Return (x, y) of the center of cell containing provided text 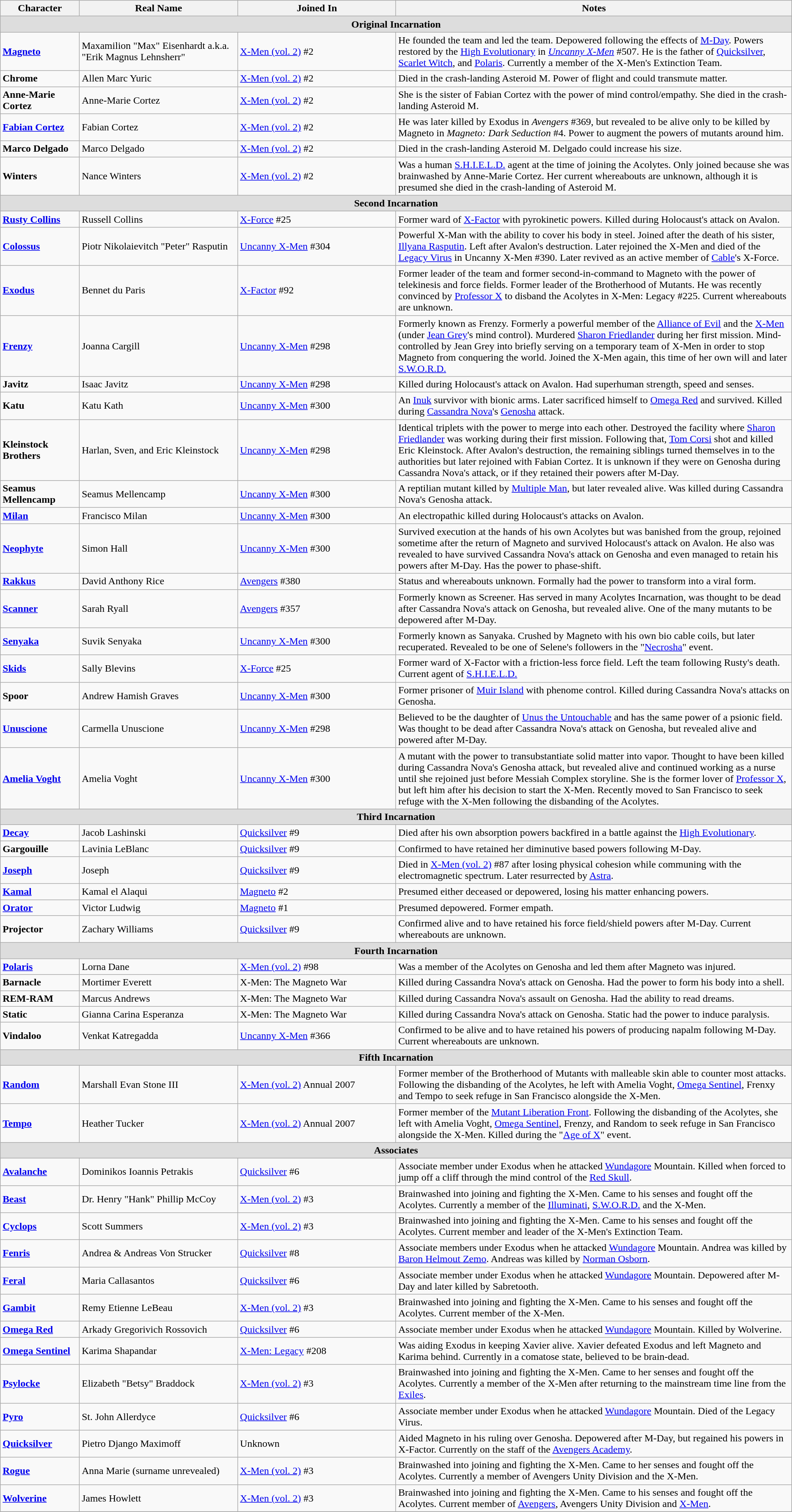
Confirmed to be alive and to have retained his powers of producing napalm following M-Day. Current whereabouts are unknown. (594, 1036)
Pietro Django Maximoff (159, 1443)
Tempo (40, 1123)
Brainwashed into joining and fighting the X-Men. Came to his senses and fought off the Acolytes. Current member of the X-Men. (594, 1308)
James Howlett (159, 1498)
Lavinia LeBlanc (159, 849)
Katu (40, 406)
Former ward of X-Factor with a friction-less force field. Left the team following Rusty's death. Current agent of S.H.I.E.L.D. (594, 669)
Second Incarnation (396, 203)
Javitz (40, 384)
Andrew Hamish Graves (159, 695)
Associate members under Exodus when he attacked Wundagore Mountain. Andrea was killed by Baron Helmout Zemo. Andreas was killed by Norman Osborn. (594, 1254)
X-Men: Legacy #208 (317, 1351)
Marshall Evan Stone III (159, 1084)
Dominikos Ioannis Petrakis (159, 1172)
Original Incarnation (396, 24)
Vindaloo (40, 1036)
Cyclops (40, 1226)
Joanna Cargill (159, 346)
Real Name (159, 8)
Died after his own absorption powers backfired in a battle against the High Evolutionary. (594, 832)
Milan (40, 516)
Spoor (40, 695)
Associate member under Exodus when he attacked Wundagore Mountain. Killed by Wolverine. (594, 1329)
Fenris (40, 1254)
REM-RAM (40, 998)
Carmella Unuscione (159, 728)
Killed during Cassandra Nova's attack on Genosha. Had the power to form his body into a shell. (594, 983)
Francisco Milan (159, 516)
Harlan, Sven, and Eric Kleinstock (159, 450)
Unknown (317, 1443)
Isaac Javitz (159, 384)
Remy Etienne LeBeau (159, 1308)
Maxamilion "Max" Eisenhardt a.k.a. "Erik Magnus Lehnsherr" (159, 51)
Beast (40, 1199)
Pyro (40, 1417)
Kleinstock Brothers (40, 450)
Victor Ludwig (159, 908)
A reptilian mutant killed by Multiple Man, but later revealed alive. Was killed during Cassandra Nova's Genosha attack. (594, 494)
Magneto (40, 51)
Killed during Cassandra Nova's attack on Genosha. Static had the power to induce paralysis. (594, 1014)
Venkat Katregadda (159, 1036)
Katu Kath (159, 406)
Joined In (317, 8)
Anna Marie (surname unrevealed) (159, 1471)
Senyaka (40, 641)
Chrome (40, 79)
Third Incarnation (396, 817)
Associate member under Exodus when he attacked Wundagore Mountain. Died of the Legacy Virus. (594, 1417)
Quicksilver #8 (317, 1254)
Allen Marc Yuric (159, 79)
Associate member under Exodus when he attacked Wundagore Mountain. Depowered after M-Day and later killed by Sabretooth. (594, 1280)
Omega Red (40, 1329)
X-Men (vol. 2) #98 (317, 967)
Killed during Holocaust's attack on Avalon. Had superhuman strength, speed and senses. (594, 384)
Bennet du Paris (159, 290)
Maria Callasantos (159, 1280)
Gargouille (40, 849)
Frenzy (40, 346)
Associate member under Exodus when he attacked Wundagore Mountain. Killed when forced to jump off a cliff through the mind control of the Red Skull. (594, 1172)
Unuscione (40, 728)
Was a member of the Acolytes on Genosha and led them after Magneto was injured. (594, 967)
Gianna Carina Esperanza (159, 1014)
Neophyte (40, 548)
Died in the crash-landing Asteroid M. Power of flight and could transmute matter. (594, 79)
Russell Collins (159, 219)
Mortimer Everett (159, 983)
Presumed either deceased or depowered, losing his matter enhancing powers. (594, 892)
Avalanche (40, 1172)
Avengers #357 (317, 608)
Rogue (40, 1471)
Rusty Collins (40, 219)
Scott Summers (159, 1226)
David Anthony Rice (159, 581)
Magneto #2 (317, 892)
Zachary Williams (159, 929)
Jacob Lashinski (159, 832)
Character (40, 8)
Static (40, 1014)
Polaris (40, 967)
Projector (40, 929)
St. John Allerdyce (159, 1417)
Heather Tucker (159, 1123)
She is the sister of Fabian Cortez with the power of mind control/empathy. She died in the crash-landing Asteroid M. (594, 100)
Random (40, 1084)
Psylocke (40, 1384)
Arkady Gregorivich Rossovich (159, 1329)
Gambit (40, 1308)
Colossus (40, 246)
Rakkus (40, 581)
Orator (40, 908)
Barnacle (40, 983)
Skids (40, 669)
Killed during Cassandra Nova's assault on Genosha. Had the ability to read dreams. (594, 998)
Exodus (40, 290)
Uncanny X-Men #304 (317, 246)
Quicksilver (40, 1443)
Winters (40, 176)
Scanner (40, 608)
Confirmed to have retained her diminutive based powers following M-Day. (594, 849)
Magneto #1 (317, 908)
Kamal (40, 892)
Fourth Incarnation (396, 951)
Decay (40, 832)
Feral (40, 1280)
Confirmed alive and to have retained his force field/shield powers after M-Day. Current whereabouts are unknown. (594, 929)
Suvik Senyaka (159, 641)
Former prisoner of Muir Island with phenome control. Killed during Cassandra Nova's attacks on Genosha. (594, 695)
Karima Shapandar (159, 1351)
Former ward of X-Factor with pyrokinetic powers. Killed during Holocaust's attack on Avalon. (594, 219)
Presumed depowered. Former empath. (594, 908)
Wolverine (40, 1498)
Marcus Andrews (159, 998)
X-Factor #92 (317, 290)
Avengers #380 (317, 581)
Simon Hall (159, 548)
Lorna Dane (159, 967)
Omega Sentinel (40, 1351)
Status and whereabouts unknown. Formally had the power to transform into a viral form. (594, 581)
Elizabeth "Betsy" Braddock (159, 1384)
Sally Blevins (159, 669)
Piotr Nikolaievitch "Peter" Rasputin (159, 246)
Dr. Henry "Hank" Phillip McCoy (159, 1199)
Died in the crash-landing Asteroid M. Delgado could increase his size. (594, 149)
Kamal el Alaqui (159, 892)
Notes (594, 8)
Sarah Ryall (159, 608)
An electropathic killed during Holocaust's attacks on Avalon. (594, 516)
Aided Magneto in his ruling over Genosha. Depowered after M-Day, but regained his powers in X-Factor. Currently on the staff of the Avengers Academy. (594, 1443)
Associates (396, 1150)
Andrea & Andreas Von Strucker (159, 1254)
Uncanny X-Men #366 (317, 1036)
Fifth Incarnation (396, 1057)
Nance Winters (159, 176)
An Inuk survivor with bionic arms. Later sacrificed himself to Omega Red and survived. Killed during Cassandra Nova's Genosha attack. (594, 406)
Died in X-Men (vol. 2) #87 after losing physical cohesion while communing with the electromagnetic spectrum. Later resurrected by Astra. (594, 870)
